Extract the (x, y) coordinate from the center of the cell holding the provided text.  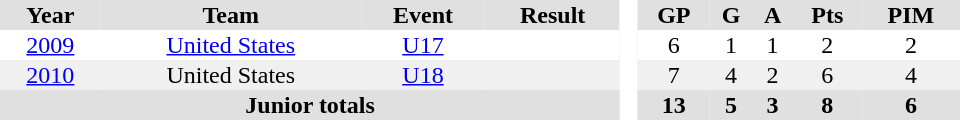
GP (674, 15)
PIM (911, 15)
13 (674, 105)
U18 (423, 75)
Result (552, 15)
8 (828, 105)
5 (732, 105)
2010 (50, 75)
7 (674, 75)
Year (50, 15)
2009 (50, 45)
3 (773, 105)
Team (231, 15)
A (773, 15)
Junior totals (310, 105)
G (732, 15)
Pts (828, 15)
U17 (423, 45)
Event (423, 15)
